Scan for the cell matching the given text and deliver its (x, y) coordinate at center. 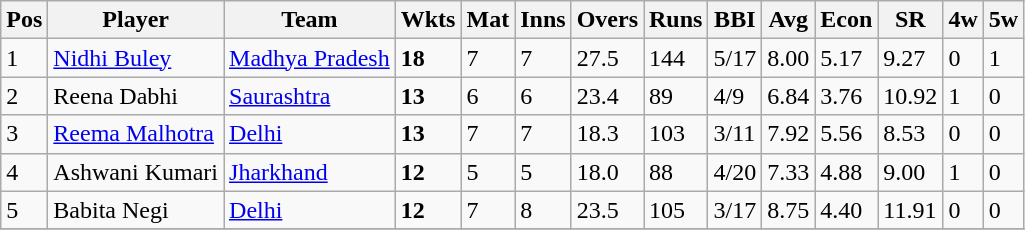
Pos (24, 20)
5w (1003, 20)
4w (963, 20)
5.56 (846, 134)
8.75 (788, 210)
27.5 (607, 58)
Team (310, 20)
Avg (788, 20)
7.33 (788, 172)
Mat (488, 20)
3/11 (735, 134)
2 (24, 96)
9.27 (910, 58)
23.5 (607, 210)
88 (676, 172)
Saurashtra (310, 96)
Reema Malhotra (136, 134)
7.92 (788, 134)
Econ (846, 20)
89 (676, 96)
Runs (676, 20)
6.84 (788, 96)
8.53 (910, 134)
3.76 (846, 96)
Reena Dabhi (136, 96)
144 (676, 58)
103 (676, 134)
11.91 (910, 210)
5/17 (735, 58)
3 (24, 134)
BBI (735, 20)
SR (910, 20)
4/9 (735, 96)
4.40 (846, 210)
18 (428, 58)
4 (24, 172)
23.4 (607, 96)
9.00 (910, 172)
Ashwani Kumari (136, 172)
8 (543, 210)
Madhya Pradesh (310, 58)
18.0 (607, 172)
Babita Negi (136, 210)
8.00 (788, 58)
Overs (607, 20)
5.17 (846, 58)
18.3 (607, 134)
10.92 (910, 96)
Wkts (428, 20)
Player (136, 20)
105 (676, 210)
Nidhi Buley (136, 58)
4.88 (846, 172)
3/17 (735, 210)
Inns (543, 20)
Jharkhand (310, 172)
4/20 (735, 172)
